Search for the cell housing the specified text and yield its (x, y) center coordinate. 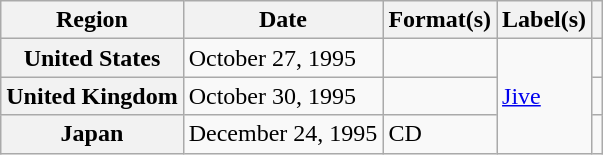
December 24, 1995 (283, 134)
October 30, 1995 (283, 96)
Format(s) (440, 20)
October 27, 1995 (283, 58)
Region (92, 20)
Date (283, 20)
United States (92, 58)
CD (440, 134)
Label(s) (544, 20)
United Kingdom (92, 96)
Jive (544, 96)
Japan (92, 134)
